Search for the cell housing the specified text and yield its [X, Y] center coordinate. 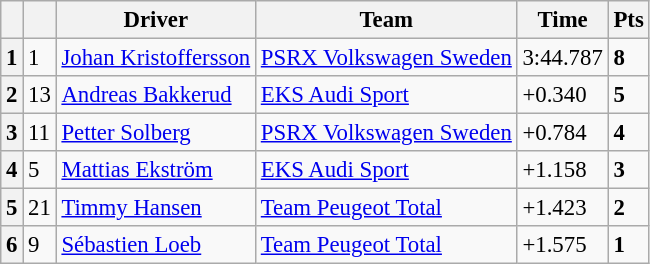
+1.158 [562, 170]
+0.340 [562, 95]
8 [628, 58]
Mattias Ekström [156, 170]
Time [562, 20]
6 [12, 245]
Johan Kristoffersson [156, 58]
Timmy Hansen [156, 208]
3:44.787 [562, 58]
+0.784 [562, 133]
Pts [628, 20]
11 [40, 133]
Team [386, 20]
21 [40, 208]
Andreas Bakkerud [156, 95]
9 [40, 245]
+1.423 [562, 208]
+1.575 [562, 245]
Petter Solberg [156, 133]
Driver [156, 20]
13 [40, 95]
Sébastien Loeb [156, 245]
